For the text-containing cell, return its midpoint in (x, y) coordinate format. 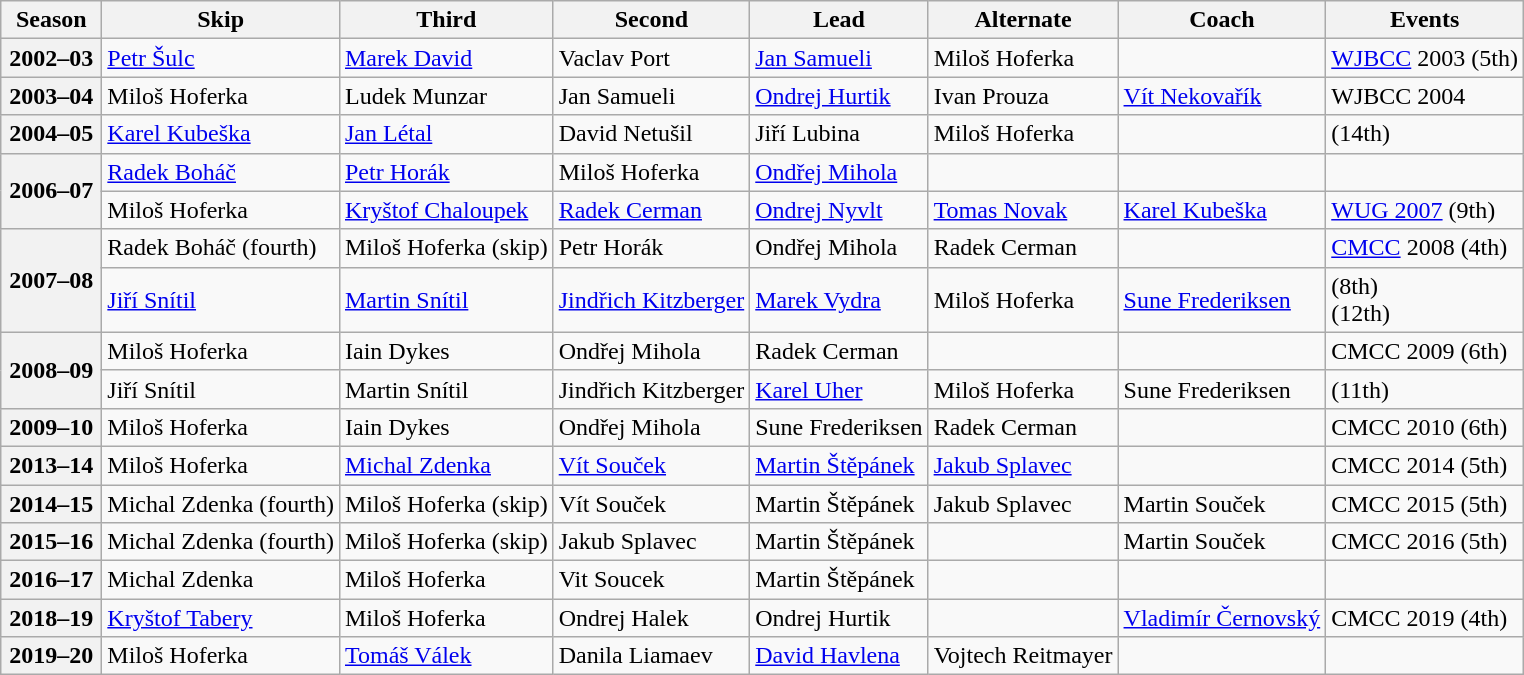
2014–15 (52, 503)
Coach (1222, 20)
2008–09 (52, 370)
CMCC 2014 (5th) (1425, 465)
Vojtech Reitmayer (1023, 656)
2003–04 (52, 96)
Skip (221, 20)
Petr Šulc (221, 58)
Kryštof Tabery (221, 618)
Vaclav Port (652, 58)
Tomas Novak (1023, 210)
(14th) (1425, 134)
2019–20 (52, 656)
Second (652, 20)
Kryštof Chaloupek (446, 210)
2004–05 (52, 134)
WJBCC 2004 (1425, 96)
Radek Boháč (fourth) (221, 248)
Season (52, 20)
CMCC 2010 (6th) (1425, 427)
Danila Liamaev (652, 656)
Lead (839, 20)
Radek Boháč (221, 172)
Jiří Lubina (839, 134)
(11th) (1425, 389)
Vladimír Černovský (1222, 618)
WJBCC 2003 (5th) (1425, 58)
2013–14 (52, 465)
2016–17 (52, 580)
David Netušil (652, 134)
Ludek Munzar (446, 96)
Vit Soucek (652, 580)
Ondrej Nyvlt (839, 210)
Ondrej Halek (652, 618)
Events (1425, 20)
Alternate (1023, 20)
2002–03 (52, 58)
2007–08 (52, 280)
Marek Vydra (839, 300)
CMCC 2015 (5th) (1425, 503)
CMCC 2019 (4th) (1425, 618)
Marek David (446, 58)
2009–10 (52, 427)
CMCC 2009 (6th) (1425, 351)
2015–16 (52, 542)
2006–07 (52, 191)
Tomáš Válek (446, 656)
Jan Létal (446, 134)
2018–19 (52, 618)
CMCC 2016 (5th) (1425, 542)
(8th) (12th) (1425, 300)
Ivan Prouza (1023, 96)
David Havlena (839, 656)
Third (446, 20)
Vít Nekovařík (1222, 96)
WUG 2007 (9th) (1425, 210)
Karel Uher (839, 389)
CMCC 2008 (4th) (1425, 248)
